Pinpoint the cell where the given text exists, returning its (x, y) midpoint coordinate. 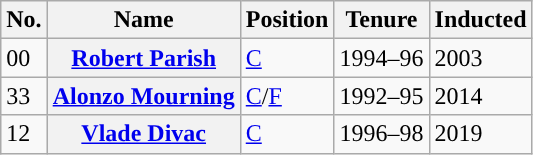
Robert Parish (144, 58)
2003 (480, 58)
Vlade Divac (144, 134)
12 (24, 134)
Inducted (480, 20)
2019 (480, 134)
Tenure (382, 20)
00 (24, 58)
1994–96 (382, 58)
Alonzo Mourning (144, 96)
No. (24, 20)
Position (287, 20)
1996–98 (382, 134)
C/F (287, 96)
Name (144, 20)
1992–95 (382, 96)
33 (24, 96)
2014 (480, 96)
